Identify which cell holds the provided text, then report its [x, y] central coordinate. 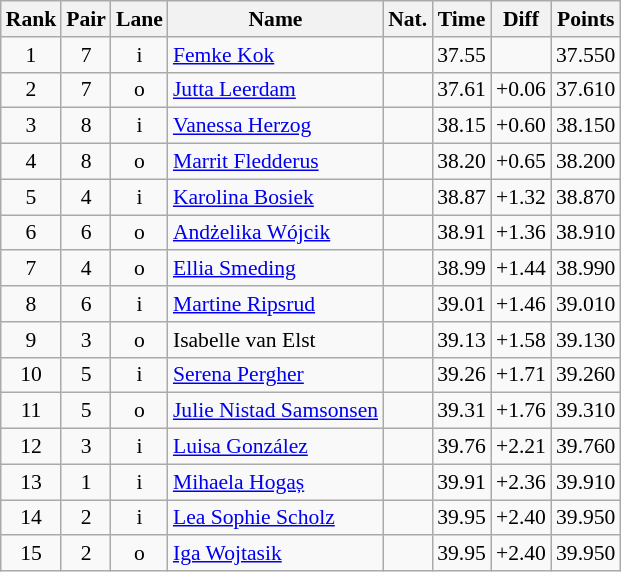
39.26 [462, 375]
37.61 [462, 90]
+1.58 [521, 340]
Mihaela Hogaș [276, 482]
+1.46 [521, 304]
+1.44 [521, 269]
Serena Pergher [276, 375]
39.010 [586, 304]
Lane [140, 19]
38.870 [586, 197]
39.01 [462, 304]
39.76 [462, 447]
37.55 [462, 55]
39.310 [586, 411]
38.87 [462, 197]
Ellia Smeding [276, 269]
38.15 [462, 126]
Karolina Bosiek [276, 197]
Vanessa Herzog [276, 126]
39.130 [586, 340]
+1.71 [521, 375]
39.31 [462, 411]
Time [462, 19]
39.91 [462, 482]
Julie Nistad Samsonsen [276, 411]
39.910 [586, 482]
38.200 [586, 162]
Iga Wojtasik [276, 554]
37.610 [586, 90]
Andżelika Wójcik [276, 233]
Rank [32, 19]
14 [32, 518]
39.260 [586, 375]
Femke Kok [276, 55]
10 [32, 375]
+0.65 [521, 162]
Diff [521, 19]
12 [32, 447]
Name [276, 19]
Jutta Leerdam [276, 90]
9 [32, 340]
Pair [86, 19]
+1.76 [521, 411]
13 [32, 482]
+2.21 [521, 447]
+2.36 [521, 482]
11 [32, 411]
38.20 [462, 162]
38.910 [586, 233]
38.990 [586, 269]
Marrit Fledderus [276, 162]
Isabelle van Elst [276, 340]
39.13 [462, 340]
Points [586, 19]
Martine Ripsrud [276, 304]
38.91 [462, 233]
Lea Sophie Scholz [276, 518]
38.99 [462, 269]
+1.36 [521, 233]
15 [32, 554]
+1.32 [521, 197]
37.550 [586, 55]
+0.60 [521, 126]
Luisa González [276, 447]
39.760 [586, 447]
+0.06 [521, 90]
Nat. [408, 19]
38.150 [586, 126]
